Scan for the cell matching the given text and deliver its [x, y] coordinate at center. 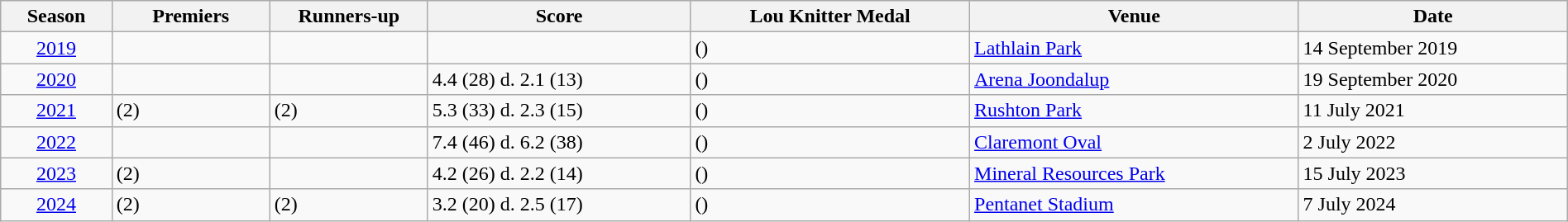
4.4 (28) d. 2.1 (13) [559, 79]
2019 [56, 48]
7 July 2024 [1432, 205]
Lou Knitter Medal [830, 17]
2023 [56, 173]
2022 [56, 142]
Rushton Park [1135, 111]
Date [1432, 17]
11 July 2021 [1432, 111]
Season [56, 17]
3.2 (20) d. 2.5 (17) [559, 205]
4.2 (26) d. 2.2 (14) [559, 173]
Pentanet Stadium [1135, 205]
2020 [56, 79]
14 September 2019 [1432, 48]
Runners-up [349, 17]
Lathlain Park [1135, 48]
2021 [56, 111]
Premiers [190, 17]
5.3 (33) d. 2.3 (15) [559, 111]
Score [559, 17]
Claremont Oval [1135, 142]
Venue [1135, 17]
19 September 2020 [1432, 79]
7.4 (46) d. 6.2 (38) [559, 142]
Arena Joondalup [1135, 79]
15 July 2023 [1432, 173]
2024 [56, 205]
Mineral Resources Park [1135, 173]
2 July 2022 [1432, 142]
